For the text-containing cell, return its midpoint in [x, y] coordinate format. 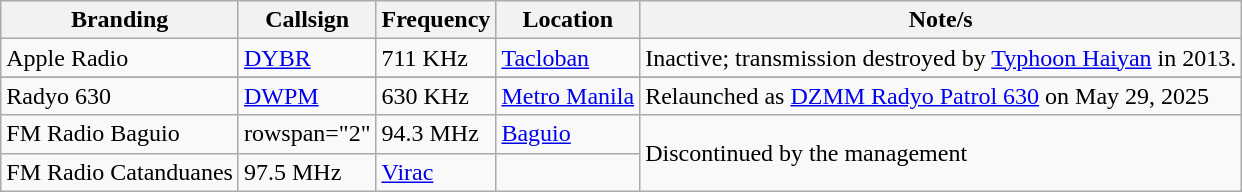
Note/s [941, 20]
rowspan="2" [307, 134]
FM Radio Baguio [120, 134]
Relaunched as DZMM Radyo Patrol 630 on May 29, 2025 [941, 96]
Inactive; transmission destroyed by Typhoon Haiyan in 2013. [941, 58]
Branding [120, 20]
Callsign [307, 20]
Frequency [436, 20]
Metro Manila [568, 96]
DWPM [307, 96]
Baguio [568, 134]
Virac [436, 172]
94.3 MHz [436, 134]
Location [568, 20]
Radyo 630 [120, 96]
711 KHz [436, 58]
Apple Radio [120, 58]
Tacloban [568, 58]
FM Radio Catanduanes [120, 172]
DYBR [307, 58]
97.5 MHz [307, 172]
Discontinued by the management [941, 153]
630 KHz [436, 96]
